Capture the cell that displays the provided text and extract its [X, Y] central coordinate. 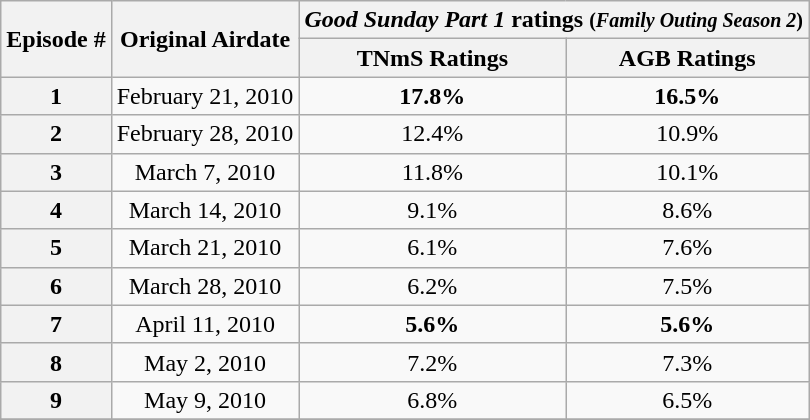
17.8% [432, 96]
7.3% [688, 362]
April 11, 2010 [205, 324]
9.1% [432, 210]
3 [56, 172]
6.5% [688, 400]
February 28, 2010 [205, 134]
11.8% [432, 172]
March 7, 2010 [205, 172]
Original Airdate [205, 39]
6 [56, 286]
16.5% [688, 96]
March 14, 2010 [205, 210]
9 [56, 400]
March 28, 2010 [205, 286]
AGB Ratings [688, 58]
Episode # [56, 39]
March 21, 2010 [205, 248]
5 [56, 248]
8 [56, 362]
May 2, 2010 [205, 362]
7.2% [432, 362]
7.5% [688, 286]
4 [56, 210]
6.2% [432, 286]
1 [56, 96]
7 [56, 324]
10.1% [688, 172]
12.4% [432, 134]
8.6% [688, 210]
6.1% [432, 248]
2 [56, 134]
6.8% [432, 400]
TNmS Ratings [432, 58]
February 21, 2010 [205, 96]
May 9, 2010 [205, 400]
7.6% [688, 248]
Good Sunday Part 1 ratings (Family Outing Season 2) [554, 20]
10.9% [688, 134]
